Extract the [X, Y] coordinate from the center of the cell holding the provided text.  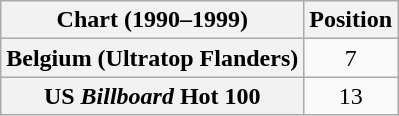
US Billboard Hot 100 [152, 96]
Position [351, 20]
Belgium (Ultratop Flanders) [152, 58]
13 [351, 96]
Chart (1990–1999) [152, 20]
7 [351, 58]
